Detect which cell encompasses the target text, then output its [x, y] center coordinate. 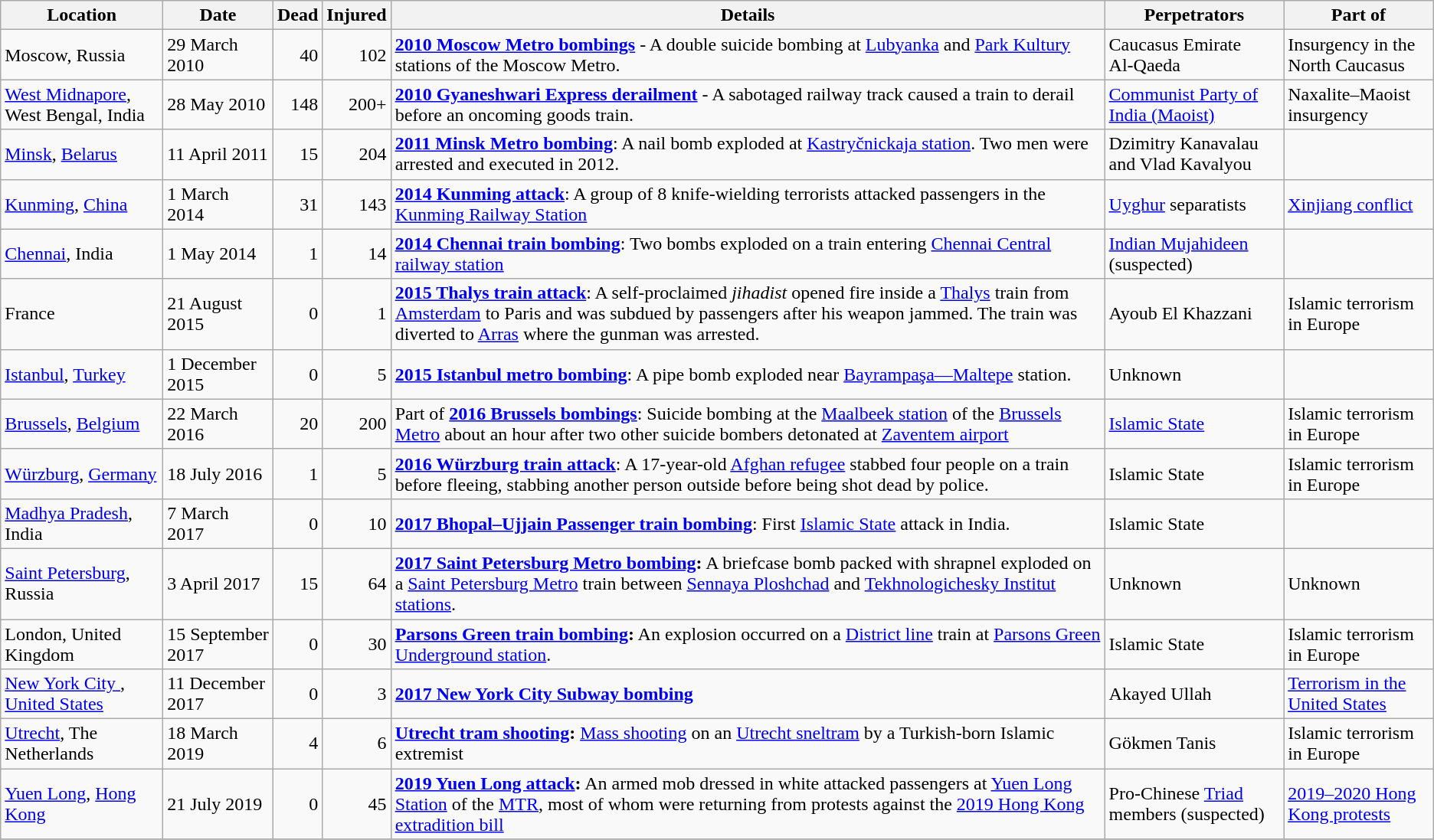
1 May 2014 [218, 254]
6 [357, 744]
2017 New York City Subway bombing [748, 694]
18 March 2019 [218, 744]
3 [357, 694]
Uyghur separatists [1194, 204]
29 March 2010 [218, 55]
Naxalite–Maoist insurgency [1359, 104]
31 [297, 204]
Würzburg, Germany [82, 473]
Caucasus Emirate Al-Qaeda [1194, 55]
New York City , United States [82, 694]
Dead [297, 15]
45 [357, 804]
Kunming, China [82, 204]
Perpetrators [1194, 15]
1 December 2015 [218, 374]
Communist Party of India (Maoist) [1194, 104]
200 [357, 424]
France [82, 314]
Brussels, Belgium [82, 424]
Parsons Green train bombing: An explosion occurred on a District line train at Parsons Green Underground station. [748, 643]
28 May 2010 [218, 104]
4 [297, 744]
Part of [1359, 15]
2010 Gyaneshwari Express derailment - A sabotaged railway track caused a train to derail before an oncoming goods train. [748, 104]
West Midnapore, West Bengal, India [82, 104]
2015 Istanbul metro bombing: A pipe bomb exploded near Bayrampaşa—Maltepe station. [748, 374]
Xinjiang conflict [1359, 204]
Utrecht tram shooting: Mass shooting on an Utrecht sneltram by a Turkish-born Islamic extremist [748, 744]
148 [297, 104]
14 [357, 254]
Chennai, India [82, 254]
143 [357, 204]
Gökmen Tanis [1194, 744]
40 [297, 55]
Minsk, Belarus [82, 155]
2010 Moscow Metro bombings - A double suicide bombing at Lubyanka and Park Kultury stations of the Moscow Metro. [748, 55]
Terrorism in the United States [1359, 694]
Yuen Long, Hong Kong [82, 804]
Istanbul, Turkey [82, 374]
London, United Kingdom [82, 643]
200+ [357, 104]
Details [748, 15]
22 March 2016 [218, 424]
10 [357, 524]
64 [357, 583]
Saint Petersburg, Russia [82, 583]
102 [357, 55]
11 April 2011 [218, 155]
Ayoub El Khazzani [1194, 314]
Dzimitry Kanavalau and Vlad Kavalyou [1194, 155]
11 December 2017 [218, 694]
Pro-Chinese Triad members (suspected) [1194, 804]
Akayed Ullah [1194, 694]
21 August 2015 [218, 314]
Utrecht, The Netherlands [82, 744]
2011 Minsk Metro bombing: A nail bomb exploded at Kastryčnickaja station. Two men were arrested and executed in 2012. [748, 155]
Madhya Pradesh, India [82, 524]
2017 Bhopal–Ujjain Passenger train bombing: First Islamic State attack in India. [748, 524]
204 [357, 155]
30 [357, 643]
21 July 2019 [218, 804]
Moscow, Russia [82, 55]
Date [218, 15]
Injured [357, 15]
Indian Mujahideen (suspected) [1194, 254]
18 July 2016 [218, 473]
2014 Kunming attack: A group of 8 knife-wielding terrorists attacked passengers in the Kunming Railway Station [748, 204]
7 March 2017 [218, 524]
15 September 2017 [218, 643]
Insurgency in the North Caucasus [1359, 55]
Location [82, 15]
3 April 2017 [218, 583]
2014 Chennai train bombing: Two bombs exploded on a train entering Chennai Central railway station [748, 254]
20 [297, 424]
1 March 2014 [218, 204]
2019–2020 Hong Kong protests [1359, 804]
